For the text-containing cell, return its midpoint in (x, y) coordinate format. 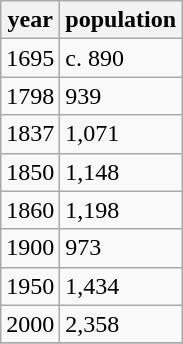
1695 (30, 58)
1950 (30, 286)
c. 890 (121, 58)
2000 (30, 324)
population (121, 20)
973 (121, 248)
1900 (30, 248)
1,148 (121, 172)
1850 (30, 172)
1,198 (121, 210)
1837 (30, 134)
2,358 (121, 324)
939 (121, 96)
1,071 (121, 134)
year (30, 20)
1860 (30, 210)
1,434 (121, 286)
1798 (30, 96)
